Return [X, Y] of the center of cell containing provided text 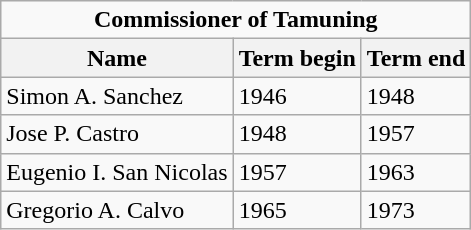
1973 [416, 210]
Name [117, 58]
1946 [297, 96]
1965 [297, 210]
1963 [416, 172]
Gregorio A. Calvo [117, 210]
Eugenio I. San Nicolas [117, 172]
Term end [416, 58]
Simon A. Sanchez [117, 96]
Term begin [297, 58]
Commissioner of Tamuning [236, 20]
Jose P. Castro [117, 134]
